Output the (x, y) coordinate of the center of the cell containing the given text.  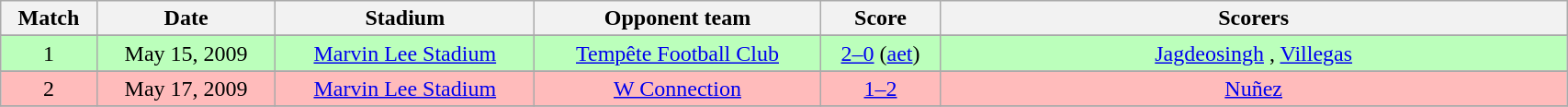
Score (880, 18)
Stadium (405, 18)
1–2 (880, 89)
1 (49, 53)
Jagdeosingh , Villegas (1254, 53)
Opponent team (678, 18)
Tempête Football Club (678, 53)
2 (49, 89)
Nuñez (1254, 89)
Date (186, 18)
May 15, 2009 (186, 53)
Scorers (1254, 18)
W Connection (678, 89)
Match (49, 18)
2–0 (aet) (880, 53)
May 17, 2009 (186, 89)
